From the cell containing the given text, extract its center point as [X, Y] coordinate. 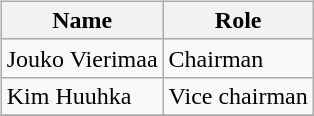
Role [238, 20]
Chairman [238, 58]
Jouko Vierimaa [82, 58]
Kim Huuhka [82, 96]
Vice chairman [238, 96]
Name [82, 20]
